From the cell containing the given text, extract its center point as (x, y) coordinate. 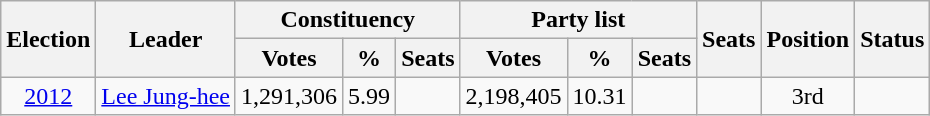
1,291,306 (288, 96)
3rd (808, 96)
Position (808, 39)
Lee Jung-hee (166, 96)
Party list (578, 20)
5.99 (370, 96)
Constituency (348, 20)
2,198,405 (514, 96)
10.31 (600, 96)
Status (892, 39)
Leader (166, 39)
2012 (48, 96)
Election (48, 39)
